Capture the cell that displays the provided text and extract its [x, y] central coordinate. 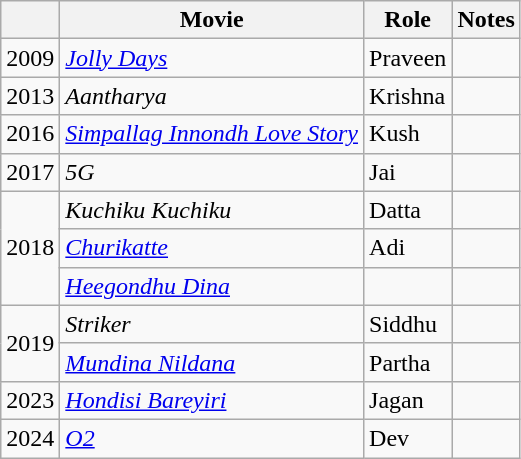
Role [408, 20]
Adi [408, 248]
2009 [30, 58]
Simpallag Innondh Love Story [212, 134]
Jolly Days [212, 58]
Datta [408, 210]
2017 [30, 172]
Krishna [408, 96]
Jai [408, 172]
Aantharya [212, 96]
Siddhu [408, 324]
Movie [212, 20]
Kush [408, 134]
Praveen [408, 58]
Churikatte [212, 248]
2024 [30, 438]
O2 [212, 438]
Striker [212, 324]
Partha [408, 362]
Hondisi Bareyiri [212, 400]
Notes [486, 20]
2013 [30, 96]
Jagan [408, 400]
Dev [408, 438]
Heegondhu Dina [212, 286]
2018 [30, 248]
Kuchiku Kuchiku [212, 210]
2019 [30, 343]
5G [212, 172]
Mundina Nildana [212, 362]
2023 [30, 400]
2016 [30, 134]
